Detect which cell encompasses the target text, then output its [x, y] center coordinate. 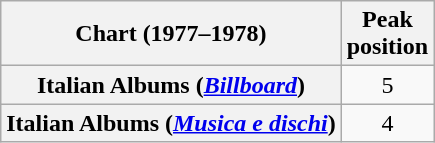
4 [387, 123]
Peakposition [387, 34]
Chart (1977–1978) [171, 34]
Italian Albums (Musica e dischi) [171, 123]
Italian Albums (Billboard) [171, 85]
5 [387, 85]
